Determine the [X, Y] coordinate at the center of the cell enclosing the given text.  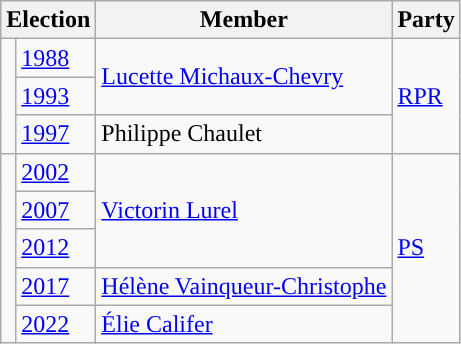
2017 [56, 286]
2007 [56, 210]
2002 [56, 172]
Party [426, 20]
Hélène Vainqueur-Christophe [244, 286]
Philippe Chaulet [244, 134]
2022 [56, 324]
PS [426, 248]
Member [244, 20]
1988 [56, 58]
2012 [56, 248]
Lucette Michaux-Chevry [244, 77]
1997 [56, 134]
Victorin Lurel [244, 210]
Élie Califer [244, 324]
RPR [426, 96]
1993 [56, 96]
Election [48, 20]
